Capture the cell that displays the provided text and extract its (X, Y) central coordinate. 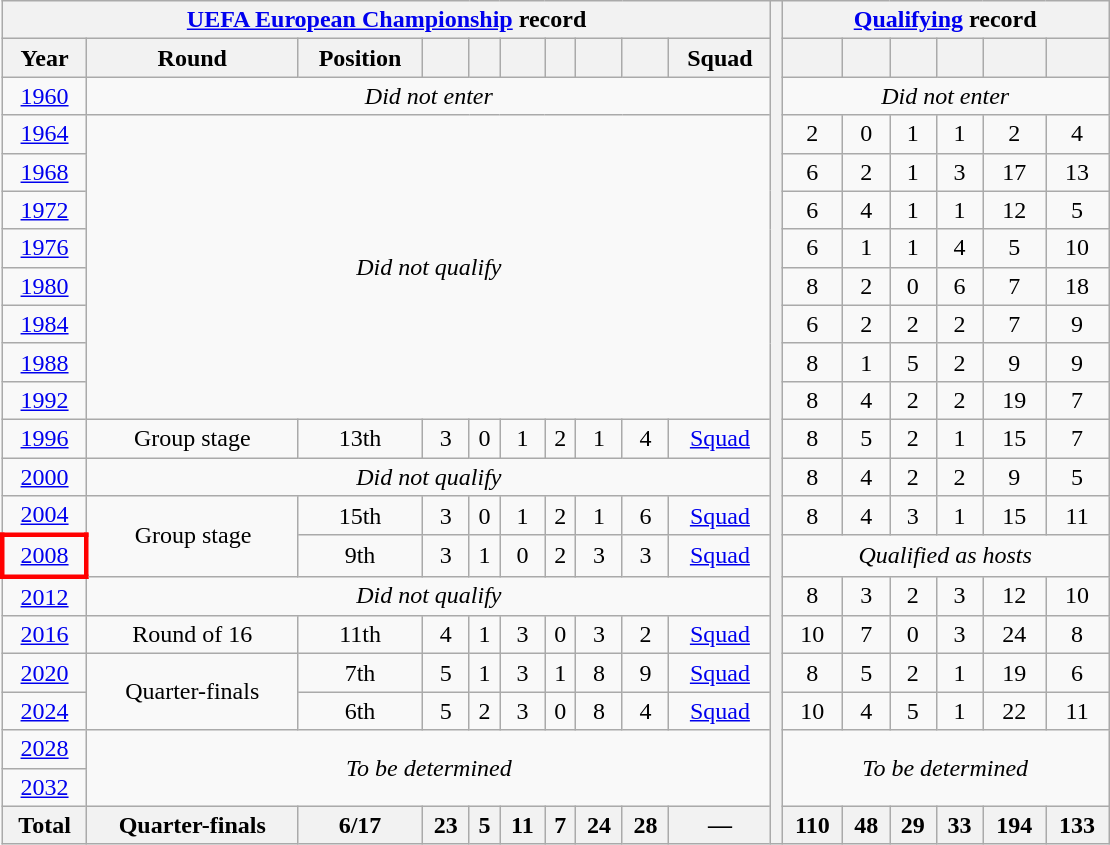
2008 (44, 556)
29 (914, 825)
1992 (44, 400)
28 (646, 825)
33 (960, 825)
— (720, 825)
6th (360, 711)
2024 (44, 711)
2004 (44, 516)
48 (866, 825)
9th (360, 556)
Round of 16 (192, 635)
15th (360, 516)
1980 (44, 286)
18 (1078, 286)
1972 (44, 210)
2000 (44, 477)
Round (192, 58)
194 (1014, 825)
1988 (44, 362)
23 (446, 825)
17 (1014, 172)
133 (1078, 825)
2012 (44, 596)
Total (44, 825)
1984 (44, 324)
1964 (44, 134)
1976 (44, 248)
110 (812, 825)
Position (360, 58)
UEFA European Championship record (386, 20)
2016 (44, 635)
6/17 (360, 825)
2028 (44, 749)
7th (360, 673)
1960 (44, 96)
2020 (44, 673)
1996 (44, 438)
2032 (44, 787)
Qualifying record (946, 20)
Year (44, 58)
11th (360, 635)
22 (1014, 711)
1968 (44, 172)
13th (360, 438)
Qualified as hosts (946, 556)
13 (1078, 172)
